From the cell containing the given text, extract its center point as (x, y) coordinate. 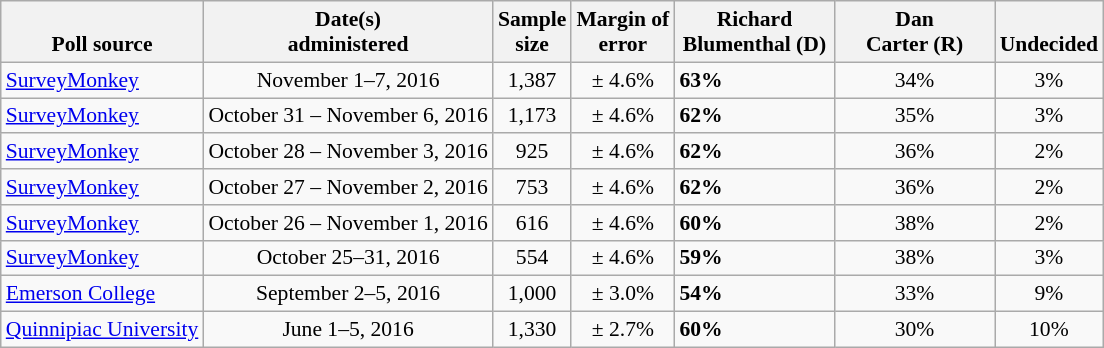
9% (1049, 294)
925 (532, 152)
554 (532, 258)
Undecided (1049, 32)
30% (914, 330)
54% (754, 294)
October 27 – November 2, 2016 (348, 187)
1,173 (532, 116)
1,000 (532, 294)
October 26 – November 1, 2016 (348, 223)
753 (532, 187)
616 (532, 223)
Samplesize (532, 32)
Quinnipiac University (102, 330)
Margin oferror (622, 32)
59% (754, 258)
10% (1049, 330)
1,387 (532, 80)
September 2–5, 2016 (348, 294)
October 31 – November 6, 2016 (348, 116)
33% (914, 294)
1,330 (532, 330)
Poll source (102, 32)
October 28 – November 3, 2016 (348, 152)
RichardBlumenthal (D) (754, 32)
June 1–5, 2016 (348, 330)
Date(s)administered (348, 32)
Emerson College (102, 294)
November 1–7, 2016 (348, 80)
35% (914, 116)
63% (754, 80)
± 2.7% (622, 330)
DanCarter (R) (914, 32)
October 25–31, 2016 (348, 258)
34% (914, 80)
± 3.0% (622, 294)
